Detect which cell encompasses the target text, then output its [x, y] center coordinate. 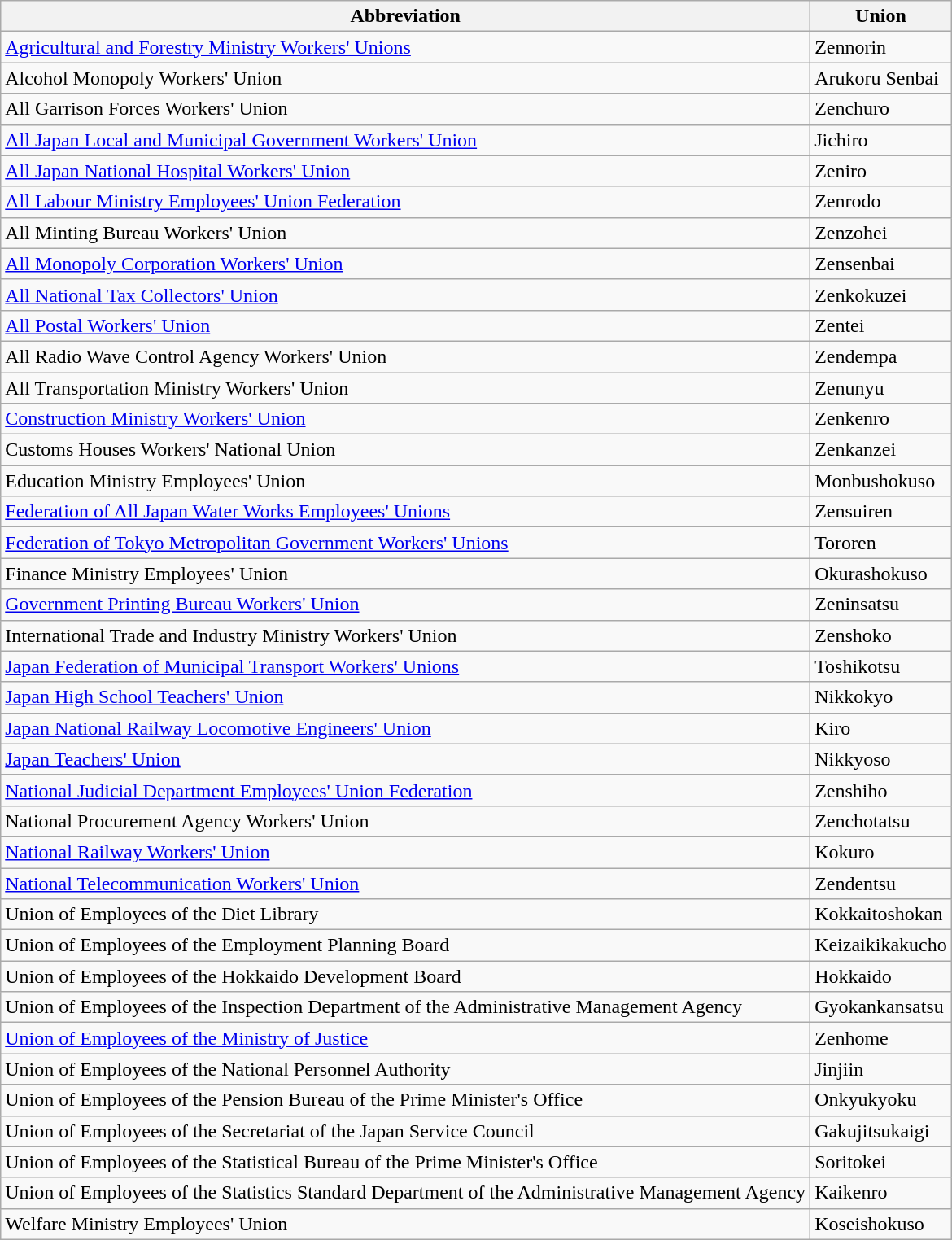
International Trade and Industry Ministry Workers' Union [405, 635]
Union of Employees of the Inspection Department of the Administrative Management Agency [405, 1007]
Zennorin [881, 47]
Zenhome [881, 1038]
National Telecommunication Workers' Union [405, 883]
Union of Employees of the Ministry of Justice [405, 1038]
Abbreviation [405, 16]
Zeniro [881, 171]
Zensuiren [881, 512]
Zenkanzei [881, 450]
Government Printing Bureau Workers' Union [405, 605]
All Radio Wave Control Agency Workers' Union [405, 356]
National Judicial Department Employees' Union Federation [405, 790]
Kokuro [881, 852]
Federation of Tokyo Metropolitan Government Workers' Unions [405, 543]
Kiro [881, 728]
All National Tax Collectors' Union [405, 295]
All Japan Local and Municipal Government Workers' Union [405, 140]
Zenshiho [881, 790]
Zenchotatsu [881, 821]
Kokkaitoshokan [881, 915]
Union of Employees of the National Personnel Authority [405, 1069]
Zenkenro [881, 419]
Soritokei [881, 1162]
Japan Federation of Municipal Transport Workers' Unions [405, 666]
Zendentsu [881, 883]
All Transportation Ministry Workers' Union [405, 388]
Union of Employees of the Statistics Standard Department of the Administrative Management Agency [405, 1193]
Arukoru Senbai [881, 78]
Zeninsatsu [881, 605]
Union of Employees of the Statistical Bureau of the Prime Minister's Office [405, 1162]
Nikkyoso [881, 759]
Union of Employees of the Pension Bureau of the Prime Minister's Office [405, 1100]
Toshikotsu [881, 666]
Koseishokuso [881, 1224]
Tororen [881, 543]
Zenshoko [881, 635]
Zenunyu [881, 388]
Alcohol Monopoly Workers' Union [405, 78]
Gyokankansatsu [881, 1007]
Zenzohei [881, 233]
Okurashokuso [881, 574]
Customs Houses Workers' National Union [405, 450]
Finance Ministry Employees' Union [405, 574]
Nikkokyo [881, 697]
Gakujitsukaigi [881, 1131]
All Postal Workers' Union [405, 325]
Monbushokuso [881, 481]
Union [881, 16]
Zentei [881, 325]
Union of Employees of the Employment Planning Board [405, 945]
Federation of All Japan Water Works Employees' Unions [405, 512]
Welfare Ministry Employees' Union [405, 1224]
Agricultural and Forestry Ministry Workers' Unions [405, 47]
All Garrison Forces Workers' Union [405, 109]
Union of Employees of the Hokkaido Development Board [405, 976]
All Minting Bureau Workers' Union [405, 233]
Onkyukyoku [881, 1100]
Japan High School Teachers' Union [405, 697]
National Railway Workers' Union [405, 852]
Union of Employees of the Secretariat of the Japan Service Council [405, 1131]
Construction Ministry Workers' Union [405, 419]
Union of Employees of the Diet Library [405, 915]
Jinjiin [881, 1069]
Jichiro [881, 140]
Zensenbai [881, 264]
Kaikenro [881, 1193]
Zendempa [881, 356]
Zenrodo [881, 202]
All Monopoly Corporation Workers' Union [405, 264]
Keizaikikakucho [881, 945]
Japan National Railway Locomotive Engineers' Union [405, 728]
Zenkokuzei [881, 295]
Japan Teachers' Union [405, 759]
Hokkaido [881, 976]
All Labour Ministry Employees' Union Federation [405, 202]
All Japan National Hospital Workers' Union [405, 171]
Education Ministry Employees' Union [405, 481]
Zenchuro [881, 109]
National Procurement Agency Workers' Union [405, 821]
